Return (x, y) of the center of cell containing provided text 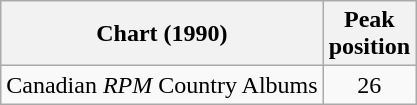
Canadian RPM Country Albums (162, 85)
Peakposition (369, 34)
Chart (1990) (162, 34)
26 (369, 85)
